For the text-containing cell, return its midpoint in (X, Y) coordinate format. 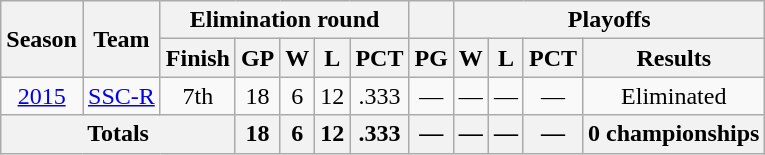
Team (121, 39)
Results (674, 58)
SSC-R (121, 96)
PG (431, 58)
Elimination round (284, 20)
Finish (198, 58)
Totals (118, 134)
0 championships (674, 134)
Season (42, 39)
Playoffs (609, 20)
GP (257, 58)
Eliminated (674, 96)
7th (198, 96)
2015 (42, 96)
